Find where the given text appears and provide that cell's center as [x, y] coordinate. 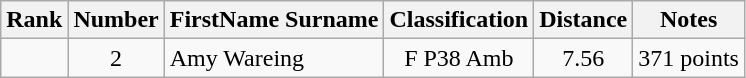
Amy Wareing [274, 58]
Rank [34, 20]
Distance [584, 20]
F P38 Amb [459, 58]
FirstName Surname [274, 20]
7.56 [584, 58]
Notes [689, 20]
Number [116, 20]
Classification [459, 20]
2 [116, 58]
371 points [689, 58]
